Capture the cell that displays the provided text and extract its (X, Y) central coordinate. 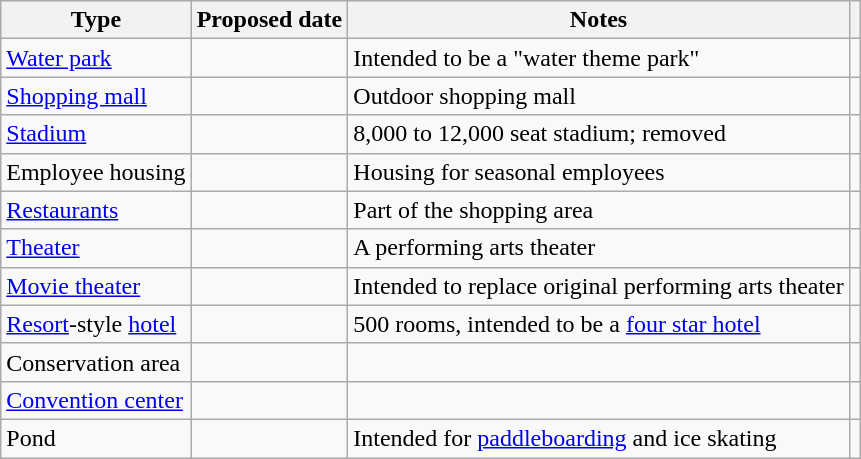
Movie theater (96, 286)
A performing arts theater (599, 248)
500 rooms, intended to be a four star hotel (599, 324)
Theater (96, 248)
Employee housing (96, 172)
Part of the shopping area (599, 210)
Resort-style hotel (96, 324)
Water park (96, 58)
Conservation area (96, 362)
Outdoor shopping mall (599, 96)
Stadium (96, 134)
Shopping mall (96, 96)
Intended to be a "water theme park" (599, 58)
Intended for paddleboarding and ice skating (599, 438)
Housing for seasonal employees (599, 172)
Type (96, 20)
Convention center (96, 400)
Notes (599, 20)
Restaurants (96, 210)
8,000 to 12,000 seat stadium; removed (599, 134)
Pond (96, 438)
Intended to replace original performing arts theater (599, 286)
Proposed date (270, 20)
